Extract the [X, Y] coordinate from the center of the cell holding the provided text.  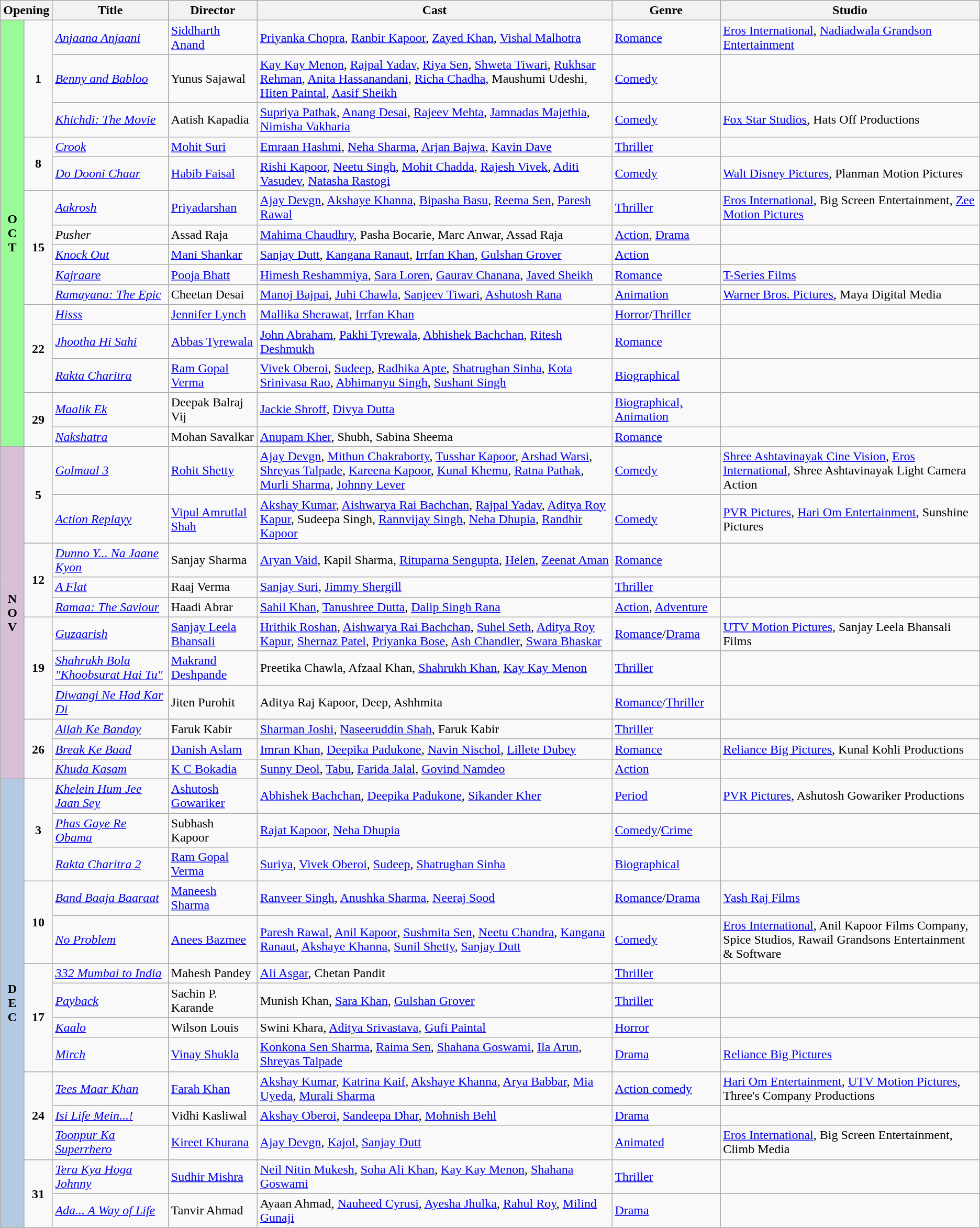
Ayaan Ahmad, Nauheed Cyrusi, Ayesha Jhulka, Rahul Roy, Milind Gunaji [435, 1211]
Abhishek Bachchan, Deepika Padukone, Sikander Kher [435, 796]
Vinay Shukla [213, 1055]
Vipul Amrutlal Shah [213, 519]
Swini Khara, Aditya Srivastava, Gufi Paintal [435, 1027]
Eros International, Big Screen Entertainment, Zee Motion Pictures [850, 207]
Tees Maar Khan [110, 1088]
Yash Raj Films [850, 899]
Sanjay Dutt, Kangana Ranaut, Irrfan Khan, Gulshan Grover [435, 255]
Crook [110, 147]
Maneesh Sharma [213, 899]
Farah Khan [213, 1088]
Do Dooni Chaar [110, 174]
Ramayana: The Epic [110, 294]
Action, Drama [666, 235]
Hisss [110, 314]
Neil Nitin Mukesh, Soha Ali Khan, Kay Kay Menon, Shahana Goswami [435, 1176]
Fox Star Studios, Hats Off Productions [850, 119]
DEC [13, 1003]
10 [38, 923]
Subhash Kapoor [213, 829]
Comedy/Crime [666, 829]
19 [38, 668]
Makrand Deshpande [213, 668]
PVR Pictures, Ashutosh Gowariker Productions [850, 796]
T-Series Films [850, 274]
Rakta Charitra [110, 376]
NOV [13, 613]
Deepak Balraj Vij [213, 410]
Action comedy [666, 1088]
Cheetan Desai [213, 294]
26 [38, 749]
Maalik Ek [110, 410]
Director [213, 10]
Sanjay Leela Bhansali [213, 634]
Biographical, Animation [666, 410]
Mahesh Pandey [213, 973]
Khichdi: The Movie [110, 119]
Jhootha Hi Sahi [110, 341]
Opening [26, 10]
Himesh Reshammiya, Sara Loren, Gaurav Chanana, Javed Sheikh [435, 274]
1 [38, 79]
Sahil Khan, Tanushree Dutta, Dalip Singh Rana [435, 607]
Rakta Charitra 2 [110, 864]
Warner Bros. Pictures, Maya Digital Media [850, 294]
Shree Ashtavinayak Cine Vision, Eros International, Shree Ashtavinayak Light Camera Action [850, 471]
Sharman Joshi, Naseeruddin Shah, Faruk Kabir [435, 729]
15 [38, 247]
Ranveer Singh, Anushka Sharma, Neeraj Sood [435, 899]
No Problem [110, 939]
Danish Aslam [213, 749]
Aryan Vaid, Kapil Sharma, Rituparna Sengupta, Helen, Zeenat Aman [435, 560]
Dunno Y... Na Jaane Kyon [110, 560]
Paresh Rawal, Anil Kapoor, Sushmita Sen, Neetu Chandra, Kangana Ranaut, Akshaye Khanna, Sunil Shetty, Sanjay Dutt [435, 939]
332 Mumbai to India [110, 973]
Konkona Sen Sharma, Raima Sen, Shahana Goswami, Ila Arun, Shreyas Talpade [435, 1055]
Yunus Sajawal [213, 79]
3 [38, 829]
29 [38, 420]
Abbas Tyrewala [213, 341]
Walt Disney Pictures, Planman Motion Pictures [850, 174]
Horror/Thriller [666, 314]
Eros International, Nadiadwala Grandson Entertainment [850, 38]
Munish Khan, Sara Khan, Gulshan Grover [435, 1000]
Vidhi Kasliwal [213, 1115]
Jackie Shroff, Divya Dutta [435, 410]
Vivek Oberoi, Sudeep, Radhika Apte, Shatrughan Sinha, Kota Srinivasa Rao, Abhimanyu Singh, Sushant Singh [435, 376]
Haadi Abrar [213, 607]
Genre [666, 10]
Khuda Kasam [110, 769]
Kajraare [110, 274]
8 [38, 163]
Mirch [110, 1055]
Ajay Devgn, Mithun Chakraborty, Tusshar Kapoor, Arshad Warsi, Shreyas Talpade, Kareena Kapoor, Kunal Khemu, Ratna Pathak, Murli Sharma, Johnny Lever [435, 471]
Animation [666, 294]
Rajat Kapoor, Neha Dhupia [435, 829]
Hari Om Entertainment, UTV Motion Pictures, Three's Company Productions [850, 1088]
Assad Raja [213, 235]
Faruk Kabir [213, 729]
31 [38, 1193]
Habib Faisal [213, 174]
Shahrukh Bola "Khoobsurat Hai Tu" [110, 668]
Phas Gaye Re Obama [110, 829]
Ashutosh Gowariker [213, 796]
Rishi Kapoor, Neetu Singh, Mohit Chadda, Rajesh Vivek, Aditi Vasudev, Natasha Rastogi [435, 174]
Kaalo [110, 1027]
Jennifer Lynch [213, 314]
Imran Khan, Deepika Padukone, Navin Nischol, Lillete Dubey [435, 749]
Sanjay Sharma [213, 560]
Khelein Hum Jee Jaan Sey [110, 796]
Title [110, 10]
Toonpur Ka Superrhero [110, 1143]
Hrithik Roshan, Aishwarya Rai Bachchan, Suhel Seth, Aditya Roy Kapur, Shernaz Patel, Priyanka Bose, Ash Chandler, Swara Bhaskar [435, 634]
Allah Ke Banday [110, 729]
Kireet Khurana [213, 1143]
Ali Asgar, Chetan Pandit [435, 973]
Akshay Kumar, Katrina Kaif, Akshaye Khanna, Arya Babbar, Mia Uyeda, Murali Sharma [435, 1088]
Action, Adventure [666, 607]
Eros International, Big Screen Entertainment, Climb Media [850, 1143]
UTV Motion Pictures, Sanjay Leela Bhansali Films [850, 634]
Aditya Raj Kapoor, Deep, Ashhmita [435, 702]
Ramaa: The Saviour [110, 607]
Rohit Shetty [213, 471]
5 [38, 495]
Guzaarish [110, 634]
Priyadarshan [213, 207]
Manoj Bajpai, Juhi Chawla, Sanjeev Tiwari, Ashutosh Rana [435, 294]
Knock Out [110, 255]
Mani Shankar [213, 255]
OCT [13, 234]
Eros International, Anil Kapoor Films Company, Spice Studios, Rawail Grandsons Entertainment & Software [850, 939]
Isi Life Mein...! [110, 1115]
Ajay Devgn, Akshaye Khanna, Bipasha Basu, Reema Sen, Paresh Rawal [435, 207]
Studio [850, 10]
Raaj Verma [213, 587]
Animated [666, 1143]
Supriya Pathak, Anang Desai, Rajeev Mehta, Jamnadas Majethia, Nimisha Vakharia [435, 119]
PVR Pictures, Hari Om Entertainment, Sunshine Pictures [850, 519]
Sudhir Mishra [213, 1176]
Nakshatra [110, 437]
Suriya, Vivek Oberoi, Sudeep, Shatrughan Sinha [435, 864]
Period [666, 796]
Anupam Kher, Shubh, Sabina Sheema [435, 437]
Akshay Oberoi, Sandeepa Dhar, Mohnish Behl [435, 1115]
12 [38, 580]
Reliance Big Pictures [850, 1055]
Romance/Thriller [666, 702]
Priyanka Chopra, Ranbir Kapoor, Zayed Khan, Vishal Malhotra [435, 38]
17 [38, 1017]
Anees Bazmee [213, 939]
Tera Kya Hoga Johnny [110, 1176]
Horror [666, 1027]
Action Replayy [110, 519]
Band Baaja Baaraat [110, 899]
Diwangi Ne Had Kar Di [110, 702]
Aakrosh [110, 207]
A Flat [110, 587]
Ajay Devgn, Kajol, Sanjay Dutt [435, 1143]
Mohan Savalkar [213, 437]
Akshay Kumar, Aishwarya Rai Bachchan, Rajpal Yadav, Aditya Roy Kapur, Sudeepa Singh, Rannvijay Singh, Neha Dhupia, Randhir Kapoor [435, 519]
Mohit Suri [213, 147]
Payback [110, 1000]
Sachin P. Karande [213, 1000]
Kay Kay Menon, Rajpal Yadav, Riya Sen, Shweta Tiwari, Rukhsar Rehman, Anita Hassanandani, Richa Chadha, Maushumi Udeshi, Hiten Paintal, Aasif Sheikh [435, 79]
Wilson Louis [213, 1027]
22 [38, 348]
Jiten Purohit [213, 702]
Preetika Chawla, Afzaal Khan, Shahrukh Khan, Kay Kay Menon [435, 668]
K C Bokadia [213, 769]
Pusher [110, 235]
Cast [435, 10]
24 [38, 1115]
Mahima Chaudhry, Pasha Bocarie, Marc Anwar, Assad Raja [435, 235]
Pooja Bhatt [213, 274]
Ada... A Way of Life [110, 1211]
Anjaana Anjaani [110, 38]
Reliance Big Pictures, Kunal Kohli Productions [850, 749]
Golmaal 3 [110, 471]
Siddharth Anand [213, 38]
Benny and Babloo [110, 79]
Mallika Sherawat, Irrfan Khan [435, 314]
John Abraham, Pakhi Tyrewala, Abhishek Bachchan, Ritesh Deshmukh [435, 341]
Aatish Kapadia [213, 119]
Emraan Hashmi, Neha Sharma, Arjan Bajwa, Kavin Dave [435, 147]
Tanvir Ahmad [213, 1211]
Break Ke Baad [110, 749]
Sanjay Suri, Jimmy Shergill [435, 587]
Sunny Deol, Tabu, Farida Jalal, Govind Namdeo [435, 769]
